Pinpoint the cell where the given text exists, returning its (x, y) midpoint coordinate. 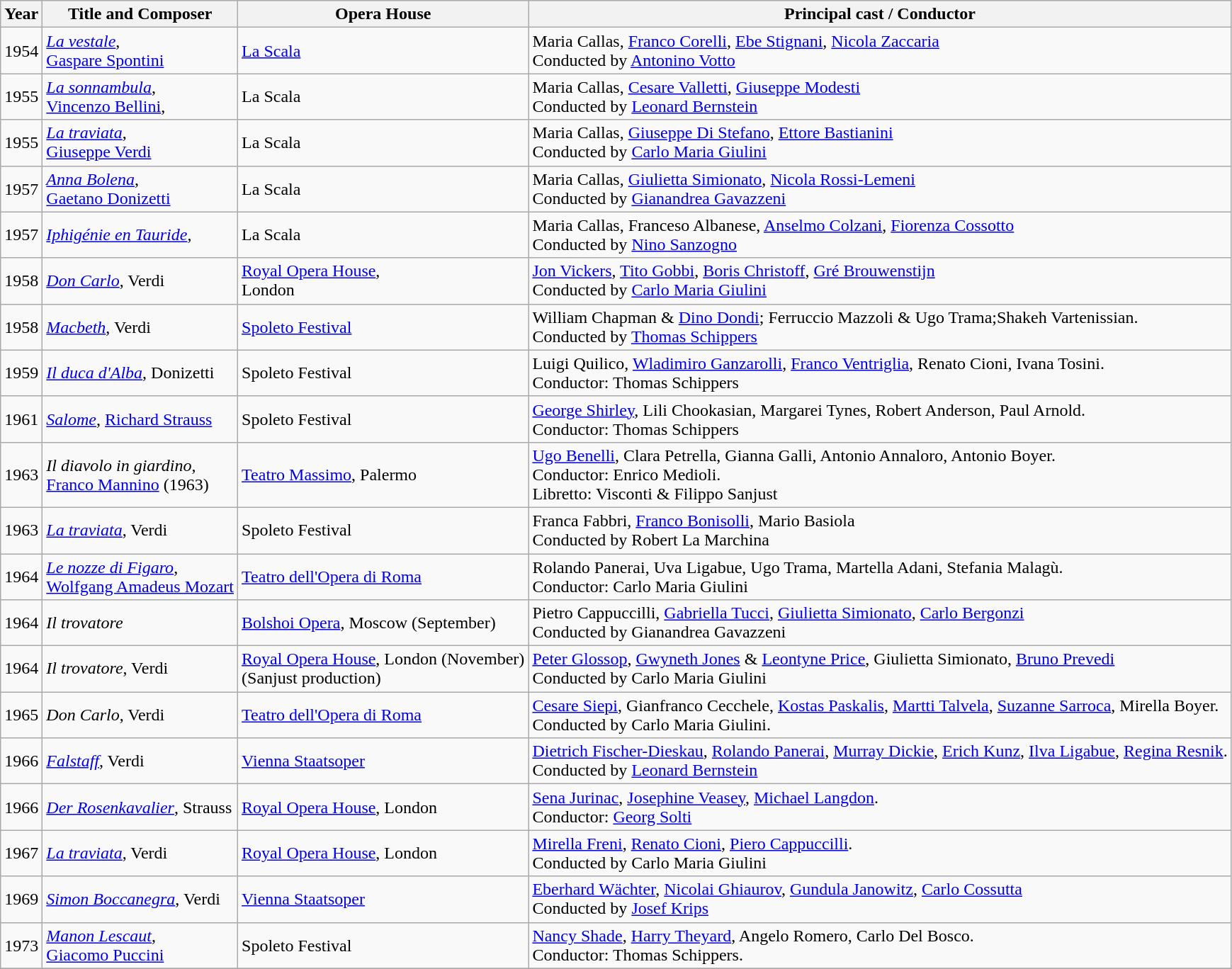
Peter Glossop, Gwyneth Jones & Leontyne Price, Giulietta Simionato, Bruno PrevediConducted by Carlo Maria Giulini (880, 669)
George Shirley, Lili Chookasian, Margarei Tynes, Robert Anderson, Paul Arnold.Conductor: Thomas Schippers (880, 419)
Maria Callas, Giuseppe Di Stefano, Ettore BastianiniConducted by Carlo Maria Giulini (880, 143)
Iphigénie en Tauride, (140, 235)
William Chapman & Dino Dondi; Ferruccio Mazzoli & Ugo Trama;Shakeh Vartenissian.Conducted by Thomas Schippers (880, 327)
Le nozze di Figaro,Wolfgang Amadeus Mozart (140, 577)
Manon Lescaut,Giacomo Puccini (140, 945)
Royal Opera House,London (383, 280)
1965 (21, 715)
Teatro Massimo, Palermo (383, 475)
Franca Fabbri, Franco Bonisolli, Mario BasiolaConducted by Robert La Marchina (880, 530)
Sena Jurinac, Josephine Veasey, Michael Langdon.Conductor: Georg Solti (880, 807)
Opera House (383, 14)
Luigi Quilico, Wladimiro Ganzarolli, Franco Ventriglia, Renato Cioni, Ivana Tosini.Conductor: Thomas Schippers (880, 373)
Il diavolo in giardino,Franco Mannino (1963) (140, 475)
Simon Boccanegra, Verdi (140, 900)
Mirella Freni, Renato Cioni, Piero Cappuccilli.Conducted by Carlo Maria Giulini (880, 853)
La traviata, Giuseppe Verdi (140, 143)
Rolando Panerai, Uva Ligabue, Ugo Trama, Martella Adani, Stefania Malagù.Conductor: Carlo Maria Giulini (880, 577)
Cesare Siepi, Gianfranco Cecchele, Kostas Paskalis, Martti Talvela, Suzanne Sarroca, Mirella Boyer.Conducted by Carlo Maria Giulini. (880, 715)
Il duca d'Alba, Donizetti (140, 373)
1967 (21, 853)
Salome, Richard Strauss (140, 419)
Eberhard Wächter, Nicolai Ghiaurov, Gundula Janowitz, Carlo CossuttaConducted by Josef Krips (880, 900)
Year (21, 14)
Royal Opera House, London (November)(Sanjust production) (383, 669)
Nancy Shade, Harry Theyard, Angelo Romero, Carlo Del Bosco.Conductor: Thomas Schippers. (880, 945)
La vestale,Gaspare Spontini (140, 51)
La sonnambula,Vincenzo Bellini, (140, 96)
Principal cast / Conductor (880, 14)
Title and Composer (140, 14)
Maria Callas, Franco Corelli, Ebe Stignani, Nicola ZaccariaConducted by Antonino Votto (880, 51)
1959 (21, 373)
Il trovatore, Verdi (140, 669)
Il trovatore (140, 623)
Ugo Benelli, Clara Petrella, Gianna Galli, Antonio Annaloro, Antonio Boyer.Conductor: Enrico Medioli.Libretto: Visconti & Filippo Sanjust (880, 475)
Maria Callas, Franceso Albanese, Anselmo Colzani, Fiorenza CossottoConducted by Nino Sanzogno (880, 235)
Dietrich Fischer-Dieskau, Rolando Panerai, Murray Dickie, Erich Kunz, Ilva Ligabue, Regina Resnik.Conducted by Leonard Bernstein (880, 761)
1954 (21, 51)
Macbeth, Verdi (140, 327)
Maria Callas, Cesare Valletti, Giuseppe ModestiConducted by Leonard Bernstein (880, 96)
1973 (21, 945)
1961 (21, 419)
Der Rosenkavalier, Strauss (140, 807)
Anna Bolena,Gaetano Donizetti (140, 188)
Maria Callas, Giulietta Simionato, Nicola Rossi-LemeniConducted by Gianandrea Gavazzeni (880, 188)
Bolshoi Opera, Moscow (September) (383, 623)
Falstaff, Verdi (140, 761)
Jon Vickers, Tito Gobbi, Boris Christoff, Gré BrouwenstijnConducted by Carlo Maria Giulini (880, 280)
1969 (21, 900)
Pietro Cappuccilli, Gabriella Tucci, Giulietta Simionato, Carlo BergonziConducted by Gianandrea Gavazzeni (880, 623)
